Search for the cell housing the specified text and yield its (x, y) center coordinate. 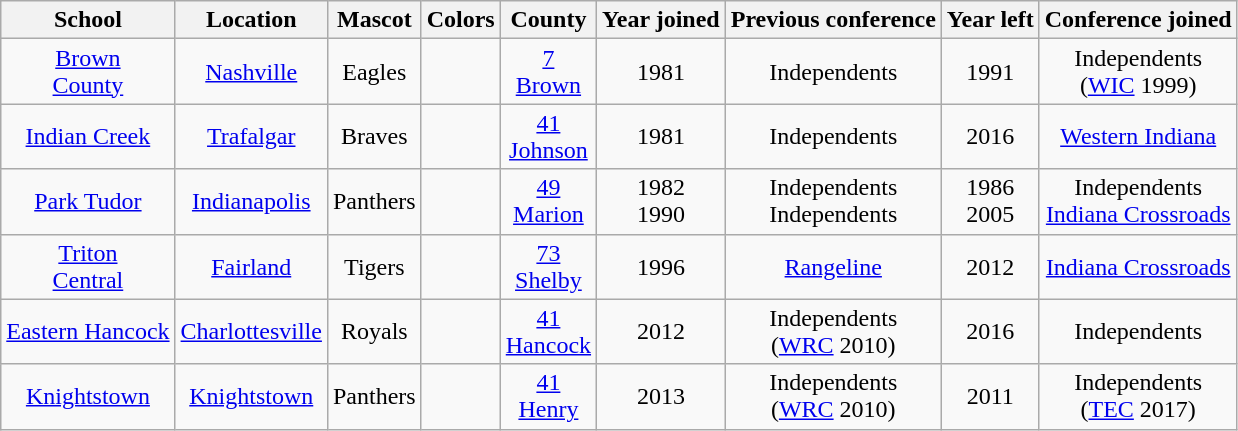
41 Hancock (548, 332)
Tigers (374, 266)
Indiana Crossroads (1138, 266)
1996 (662, 266)
41 Johnson (548, 136)
Western Indiana (1138, 136)
Park Tudor (88, 202)
Eagles (374, 72)
73 Shelby (548, 266)
Braves (374, 136)
Fairland (251, 266)
Royals (374, 332)
IndependentsIndiana Crossroads (1138, 202)
Trafalgar (251, 136)
Previous conference (833, 20)
IndependentsIndependents (833, 202)
Colors (460, 20)
1991 (990, 72)
Eastern Hancock (88, 332)
Conference joined (1138, 20)
Brown County (88, 72)
19862005 (990, 202)
Charlottesville (251, 332)
Location (251, 20)
Indianapolis (251, 202)
Triton Central (88, 266)
19821990 (662, 202)
2013 (662, 396)
Mascot (374, 20)
Year joined (662, 20)
41 Henry (548, 396)
49 Marion (548, 202)
County (548, 20)
Independents(WIC 1999) (1138, 72)
Nashville (251, 72)
Rangeline (833, 266)
Independents(TEC 2017) (1138, 396)
Year left (990, 20)
School (88, 20)
Indian Creek (88, 136)
7 Brown (548, 72)
2011 (990, 396)
